Determine the (x, y) coordinate at the center of the cell enclosing the given text.  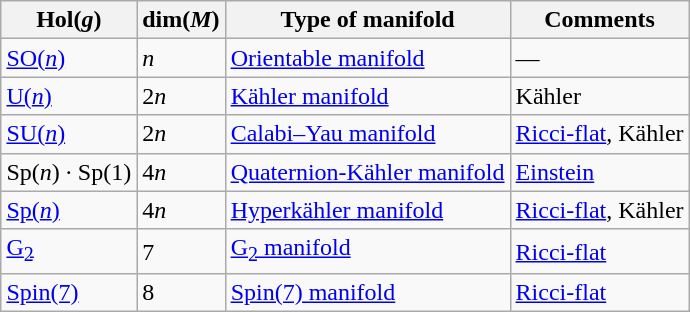
Einstein (600, 172)
Kähler manifold (368, 96)
Calabi–Yau manifold (368, 134)
Sp(n) · Sp(1) (69, 172)
dim(M) (181, 20)
8 (181, 292)
Comments (600, 20)
Quaternion-Kähler manifold (368, 172)
Kähler (600, 96)
Sp(n) (69, 210)
Orientable manifold (368, 58)
7 (181, 251)
G2 manifold (368, 251)
Spin(7) (69, 292)
SO(n) (69, 58)
SU(n) (69, 134)
n (181, 58)
Hol(g) (69, 20)
Type of manifold (368, 20)
G2 (69, 251)
U(n) (69, 96)
Spin(7) manifold (368, 292)
— (600, 58)
Hyperkähler manifold (368, 210)
